From the cell containing the given text, extract its center point as [X, Y] coordinate. 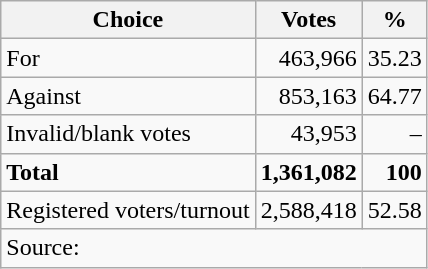
Choice [128, 20]
– [394, 134]
Invalid/blank votes [128, 134]
64.77 [394, 96]
For [128, 58]
463,966 [308, 58]
52.58 [394, 210]
2,588,418 [308, 210]
Source: [214, 248]
43,953 [308, 134]
1,361,082 [308, 172]
853,163 [308, 96]
Total [128, 172]
Against [128, 96]
Votes [308, 20]
35.23 [394, 58]
Registered voters/turnout [128, 210]
% [394, 20]
100 [394, 172]
